Output the [x, y] coordinate of the center of the cell containing the given text.  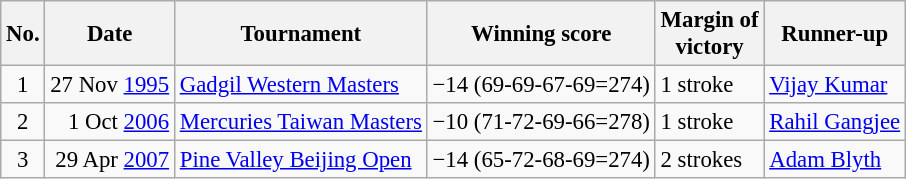
27 Nov 1995 [110, 85]
1 [23, 85]
Date [110, 34]
Runner-up [835, 34]
29 Apr 2007 [110, 160]
Winning score [541, 34]
Rahil Gangjee [835, 122]
3 [23, 160]
Vijay Kumar [835, 85]
2 [23, 122]
−14 (65-72-68-69=274) [541, 160]
Tournament [300, 34]
Margin ofvictory [710, 34]
No. [23, 34]
1 Oct 2006 [110, 122]
Adam Blyth [835, 160]
Pine Valley Beijing Open [300, 160]
−14 (69-69-67-69=274) [541, 85]
Mercuries Taiwan Masters [300, 122]
Gadgil Western Masters [300, 85]
2 strokes [710, 160]
−10 (71-72-69-66=278) [541, 122]
